Provide the (x, y) coordinate of the cell's center where the given text is located.  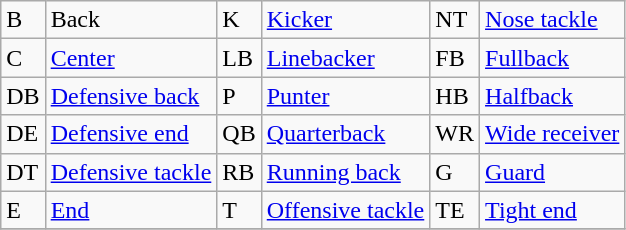
Punter (346, 96)
QB (239, 134)
Linebacker (346, 58)
G (455, 172)
Fullback (552, 58)
Offensive tackle (346, 210)
Quarterback (346, 134)
DB (23, 96)
WR (455, 134)
End (131, 210)
Wide receiver (552, 134)
NT (455, 20)
K (239, 20)
Nose tackle (552, 20)
P (239, 96)
Defensive end (131, 134)
DT (23, 172)
DE (23, 134)
E (23, 210)
Back (131, 20)
T (239, 210)
Kicker (346, 20)
FB (455, 58)
Halfback (552, 96)
HB (455, 96)
Running back (346, 172)
Defensive back (131, 96)
Tight end (552, 210)
C (23, 58)
RB (239, 172)
Defensive tackle (131, 172)
Guard (552, 172)
TE (455, 210)
B (23, 20)
Center (131, 58)
LB (239, 58)
